Extract the [x, y] coordinate from the center of the cell holding the provided text.  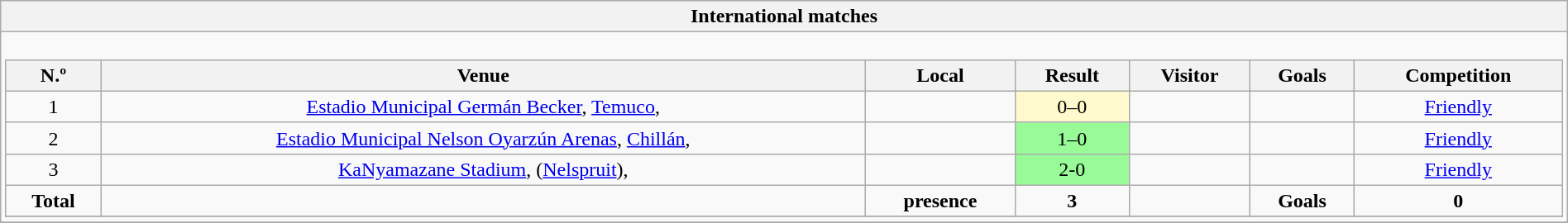
Competition [1459, 75]
0 [1459, 201]
KaNyamazane Stadium, (Nelspruit), [483, 169]
1 [53, 107]
International matches [784, 17]
1–0 [1072, 138]
2-0 [1072, 169]
N.º [53, 75]
0–0 [1072, 107]
2 [53, 138]
Estadio Municipal Germán Becker, Temuco, [483, 107]
Estadio Municipal Nelson Oyarzún Arenas, Chillán, [483, 138]
Result [1072, 75]
Venue [483, 75]
Local [941, 75]
Visitor [1189, 75]
Total [53, 201]
presence [941, 201]
